Output the [X, Y] coordinate of the center of the cell containing the given text.  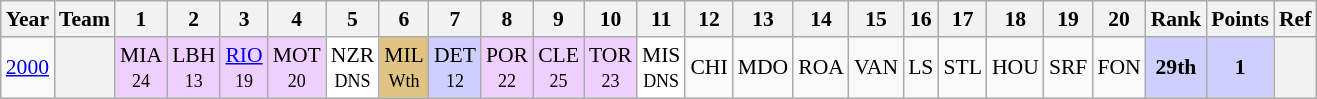
ROA [821, 68]
12 [708, 19]
Year [28, 19]
HOU [1016, 68]
10 [610, 19]
Ref [1295, 19]
7 [455, 19]
CLE25 [558, 68]
4 [297, 19]
16 [920, 19]
MDO [764, 68]
VAN [876, 68]
SRF [1068, 68]
11 [662, 19]
NZRDNS [352, 68]
29th [1176, 68]
17 [962, 19]
Points [1240, 19]
6 [404, 19]
LS [920, 68]
5 [352, 19]
POR22 [507, 68]
20 [1118, 19]
3 [244, 19]
2 [194, 19]
18 [1016, 19]
8 [507, 19]
Rank [1176, 19]
19 [1068, 19]
TOR23 [610, 68]
13 [764, 19]
Team [84, 19]
FON [1118, 68]
STL [962, 68]
DET12 [455, 68]
MILWth [404, 68]
CHI [708, 68]
MOT20 [297, 68]
MIA24 [141, 68]
14 [821, 19]
RIO19 [244, 68]
MISDNS [662, 68]
9 [558, 19]
15 [876, 19]
2000 [28, 68]
LBH13 [194, 68]
